Capture the cell that displays the provided text and extract its (X, Y) central coordinate. 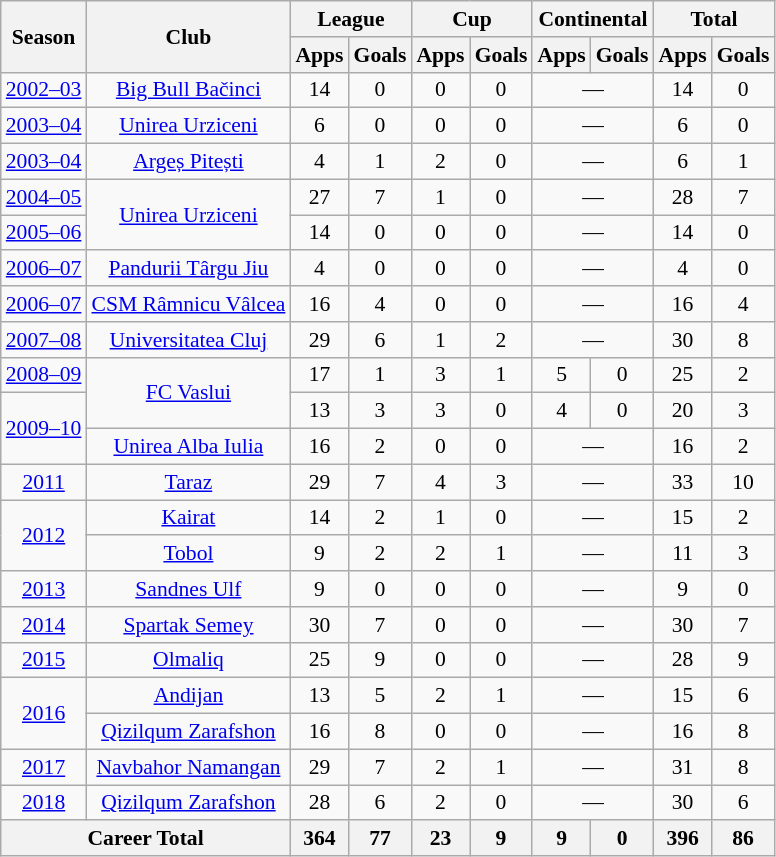
11 (683, 554)
Unirea Alba Iulia (188, 447)
31 (683, 767)
2005–06 (44, 233)
FC Vaslui (188, 392)
Olmaliq (188, 660)
Season (44, 36)
Club (188, 36)
2008–09 (44, 375)
2011 (44, 482)
2007–08 (44, 340)
2002–03 (44, 90)
2013 (44, 589)
10 (744, 482)
Kairat (188, 518)
Total (714, 19)
Taraz (188, 482)
Navbahor Namangan (188, 767)
2009–10 (44, 428)
396 (683, 839)
86 (744, 839)
23 (440, 839)
Universitatea Cluj (188, 340)
Argeș Pitești (188, 162)
2014 (44, 625)
2015 (44, 660)
2018 (44, 803)
Career Total (146, 839)
27 (319, 197)
League (350, 19)
17 (319, 375)
2017 (44, 767)
77 (380, 839)
Cup (472, 19)
Big Bull Bačinci (188, 90)
Continental (592, 19)
2004–05 (44, 197)
Spartak Semey (188, 625)
2016 (44, 714)
Andijan (188, 696)
Tobol (188, 554)
364 (319, 839)
Sandnes Ulf (188, 589)
20 (683, 411)
CSM Râmnicu Vâlcea (188, 304)
2012 (44, 536)
Pandurii Târgu Jiu (188, 269)
33 (683, 482)
